For the text-containing cell, return its midpoint in (X, Y) coordinate format. 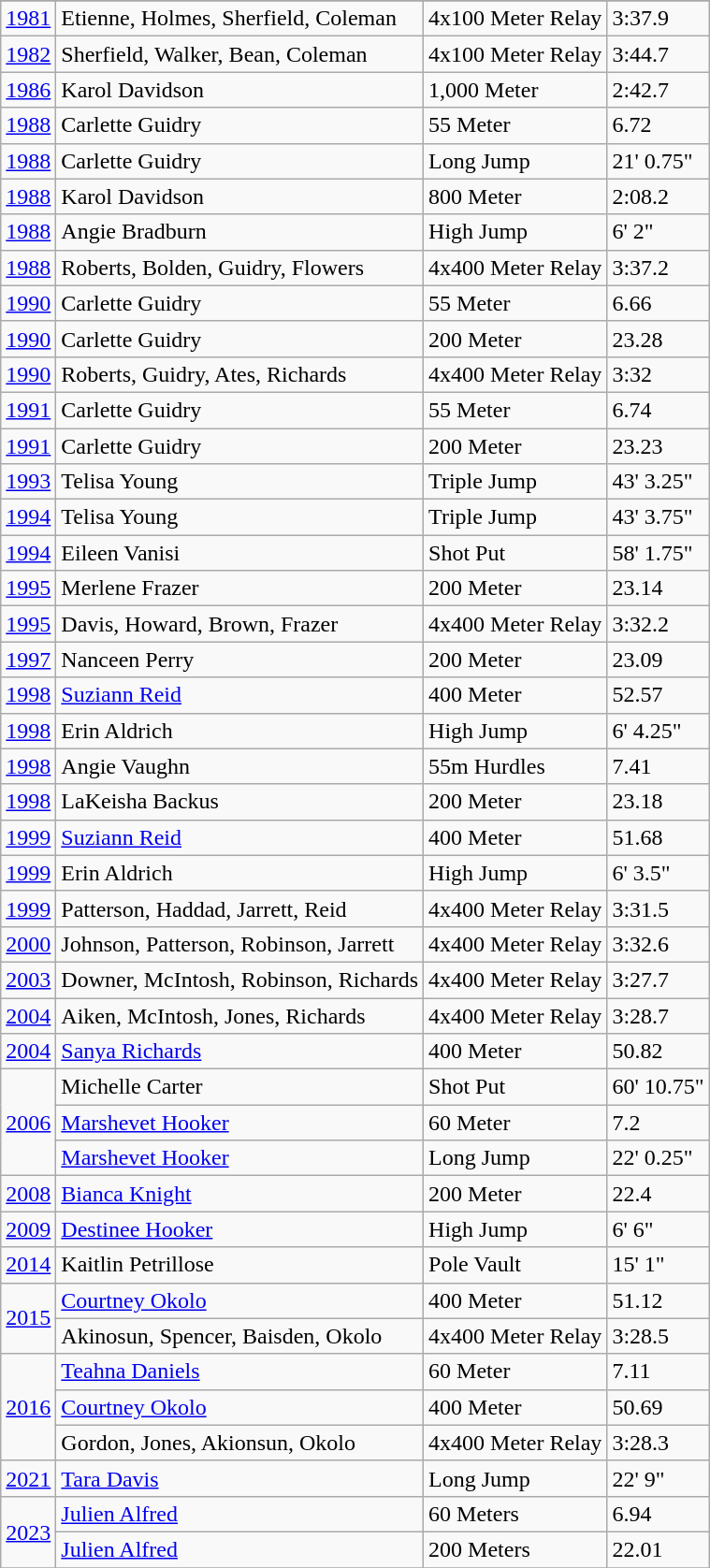
23.28 (659, 339)
3:28.5 (659, 1336)
Akinosun, Spencer, Baisden, Okolo (239, 1336)
58' 1.75" (659, 553)
Etienne, Holmes, Sherfield, Coleman (239, 19)
22.01 (659, 1549)
2009 (28, 1229)
LaKeisha Backus (239, 802)
52.57 (659, 695)
800 Meter (515, 196)
51.68 (659, 837)
3:32.6 (659, 944)
6' 2" (659, 232)
15' 1" (659, 1265)
Kaitlin Petrillose (239, 1265)
2:42.7 (659, 90)
50.69 (659, 1407)
Sanya Richards (239, 1052)
22' 0.25" (659, 1158)
Bianca Knight (239, 1194)
2015 (28, 1318)
Johnson, Patterson, Robinson, Jarrett (239, 944)
60' 10.75" (659, 1087)
Angie Vaughn (239, 766)
Tara Davis (239, 1478)
Merlene Frazer (239, 588)
2:08.2 (659, 196)
43' 3.25" (659, 482)
Michelle Carter (239, 1087)
3:28.3 (659, 1443)
Patterson, Haddad, Jarrett, Reid (239, 908)
1986 (28, 90)
2016 (28, 1407)
55m Hurdles (515, 766)
23.14 (659, 588)
6.66 (659, 303)
23.09 (659, 660)
1997 (28, 660)
Roberts, Guidry, Ates, Richards (239, 374)
7.2 (659, 1123)
Pole Vault (515, 1265)
7.11 (659, 1372)
1982 (28, 54)
3:32 (659, 374)
Nanceen Perry (239, 660)
2014 (28, 1265)
2003 (28, 980)
Downer, McIntosh, Robinson, Richards (239, 980)
2000 (28, 944)
7.41 (659, 766)
6.74 (659, 410)
3:37.2 (659, 268)
3:32.2 (659, 624)
43' 3.75" (659, 517)
2023 (28, 1532)
Roberts, Bolden, Guidry, Flowers (239, 268)
200 Meters (515, 1549)
Teahna Daniels (239, 1372)
Angie Bradburn (239, 232)
23.18 (659, 802)
60 Meters (515, 1514)
Destinee Hooker (239, 1229)
22.4 (659, 1194)
2006 (28, 1123)
6' 4.25" (659, 731)
Gordon, Jones, Akionsun, Okolo (239, 1443)
3:27.7 (659, 980)
Sherfield, Walker, Bean, Coleman (239, 54)
6' 3.5" (659, 873)
6.94 (659, 1514)
Aiken, McIntosh, Jones, Richards (239, 1015)
Eileen Vanisi (239, 553)
21' 0.75" (659, 161)
2008 (28, 1194)
23.23 (659, 446)
3:44.7 (659, 54)
6' 6" (659, 1229)
3:37.9 (659, 19)
2021 (28, 1478)
50.82 (659, 1052)
51.12 (659, 1300)
22' 9" (659, 1478)
3:31.5 (659, 908)
1981 (28, 19)
1,000 Meter (515, 90)
1993 (28, 482)
Davis, Howard, Brown, Frazer (239, 624)
6.72 (659, 125)
3:28.7 (659, 1015)
